Pinpoint the cell where the given text exists, returning its (X, Y) midpoint coordinate. 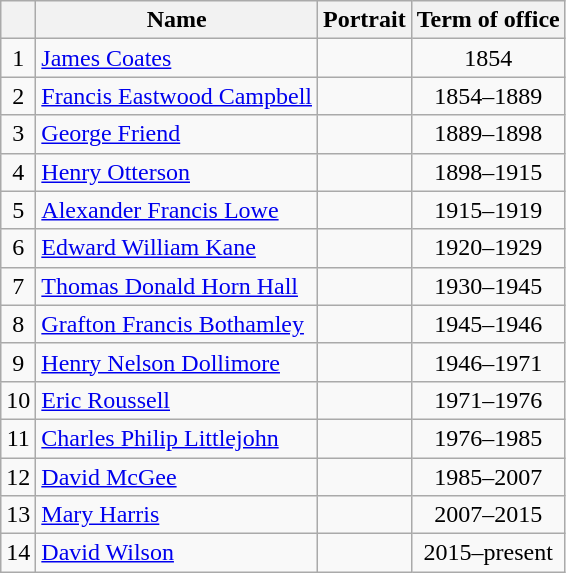
1985–2007 (488, 477)
11 (18, 438)
1930–1945 (488, 286)
3 (18, 134)
5 (18, 210)
Charles Philip Littlejohn (177, 438)
4 (18, 172)
8 (18, 324)
Name (177, 20)
1889–1898 (488, 134)
1946–1971 (488, 362)
10 (18, 400)
1915–1919 (488, 210)
Mary Harris (177, 515)
Alexander Francis Lowe (177, 210)
Henry Nelson Dollimore (177, 362)
13 (18, 515)
12 (18, 477)
1971–1976 (488, 400)
1976–1985 (488, 438)
Portrait (365, 20)
Henry Otterson (177, 172)
2015–present (488, 553)
Eric Roussell (177, 400)
14 (18, 553)
9 (18, 362)
2 (18, 96)
David McGee (177, 477)
1854 (488, 58)
2007–2015 (488, 515)
George Friend (177, 134)
Term of office (488, 20)
1945–1946 (488, 324)
1 (18, 58)
1898–1915 (488, 172)
Thomas Donald Horn Hall (177, 286)
Grafton Francis Bothamley (177, 324)
7 (18, 286)
1920–1929 (488, 248)
Edward William Kane (177, 248)
6 (18, 248)
Francis Eastwood Campbell (177, 96)
1854–1889 (488, 96)
James Coates (177, 58)
David Wilson (177, 553)
